Capture the cell that displays the provided text and extract its [x, y] central coordinate. 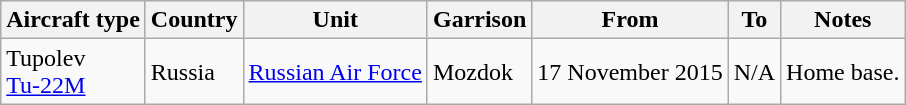
17 November 2015 [630, 72]
Garrison [479, 20]
Russia [194, 72]
To [754, 20]
Unit [335, 20]
Country [194, 20]
N/A [754, 72]
Notes [843, 20]
Mozdok [479, 72]
From [630, 20]
TupolevTu-22M [74, 72]
Aircraft type [74, 20]
Home base. [843, 72]
Russian Air Force [335, 72]
